Return the (X, Y) coordinate for the center point of the cell that contains the specified text.  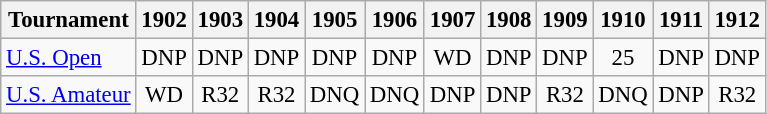
1908 (509, 20)
1909 (565, 20)
1911 (681, 20)
1903 (220, 20)
1905 (335, 20)
U.S. Open (68, 58)
25 (623, 58)
1904 (276, 20)
1910 (623, 20)
1902 (164, 20)
1907 (452, 20)
1906 (394, 20)
Tournament (68, 20)
1912 (737, 20)
U.S. Amateur (68, 95)
